Scan for the cell matching the given text and deliver its [x, y] coordinate at center. 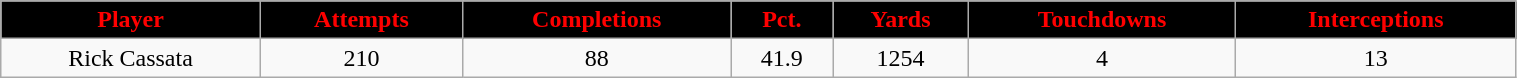
Player [131, 20]
Attempts [361, 20]
4 [1102, 58]
13 [1376, 58]
Rick Cassata [131, 58]
Touchdowns [1102, 20]
Yards [901, 20]
1254 [901, 58]
41.9 [782, 58]
Completions [596, 20]
210 [361, 58]
Pct. [782, 20]
88 [596, 58]
Interceptions [1376, 20]
